Determine the (X, Y) coordinate at the center of the cell enclosing the given text.  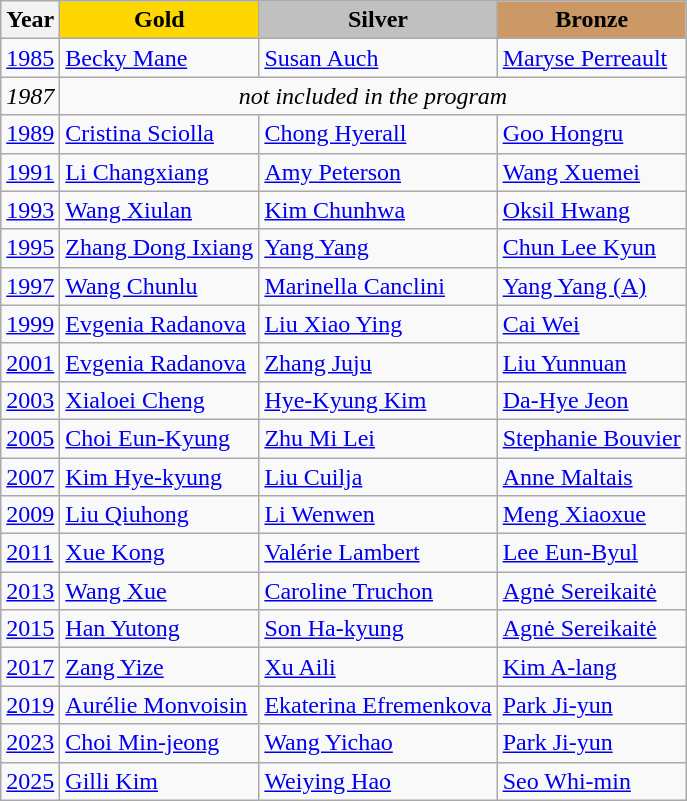
Maryse Perreault (592, 58)
Kim Chunhwa (378, 210)
Anne Maltais (592, 477)
Gold (160, 20)
Chong Hyerall (378, 134)
1995 (30, 248)
Liu Qiuhong (160, 515)
Han Yutong (160, 629)
Weiying Hao (378, 781)
Bronze (592, 20)
1987 (30, 96)
Xue Kong (160, 553)
Son Ha-kyung (378, 629)
Yang Yang (378, 248)
2009 (30, 515)
Meng Xiaoxue (592, 515)
Wang Xiulan (160, 210)
Oksil Hwang (592, 210)
Becky Mane (160, 58)
Liu Yunnuan (592, 362)
2015 (30, 629)
Amy Peterson (378, 172)
Susan Auch (378, 58)
Kim A-lang (592, 667)
Valérie Lambert (378, 553)
1993 (30, 210)
Xu Aili (378, 667)
Marinella Canclini (378, 286)
Zang Yize (160, 667)
Da-Hye Jeon (592, 400)
Zhang Juju (378, 362)
Zhu Mi Lei (378, 438)
Yang Yang (A) (592, 286)
Silver (378, 20)
Li Wenwen (378, 515)
Seo Whi-min (592, 781)
2019 (30, 705)
Year (30, 20)
Hye-Kyung Kim (378, 400)
Aurélie Monvoisin (160, 705)
Caroline Truchon (378, 591)
2023 (30, 743)
Choi Eun-Kyung (160, 438)
2001 (30, 362)
1985 (30, 58)
1999 (30, 324)
Goo Hongru (592, 134)
1997 (30, 286)
Ekaterina Efremenkova (378, 705)
2007 (30, 477)
Li Changxiang (160, 172)
Chun Lee Kyun (592, 248)
2011 (30, 553)
Lee Eun-Byul (592, 553)
Liu Xiao Ying (378, 324)
Wang Xue (160, 591)
Wang Yichao (378, 743)
2025 (30, 781)
Liu Cuilja (378, 477)
Xialoei Cheng (160, 400)
Wang Xuemei (592, 172)
Zhang Dong Ixiang (160, 248)
Cai Wei (592, 324)
1989 (30, 134)
1991 (30, 172)
Choi Min-jeong (160, 743)
Cristina Sciolla (160, 134)
Stephanie Bouvier (592, 438)
Kim Hye-kyung (160, 477)
2003 (30, 400)
not included in the program (373, 96)
2005 (30, 438)
Wang Chunlu (160, 286)
Gilli Kim (160, 781)
2017 (30, 667)
2013 (30, 591)
